Extract the [X, Y] coordinate from the center of the cell holding the provided text.  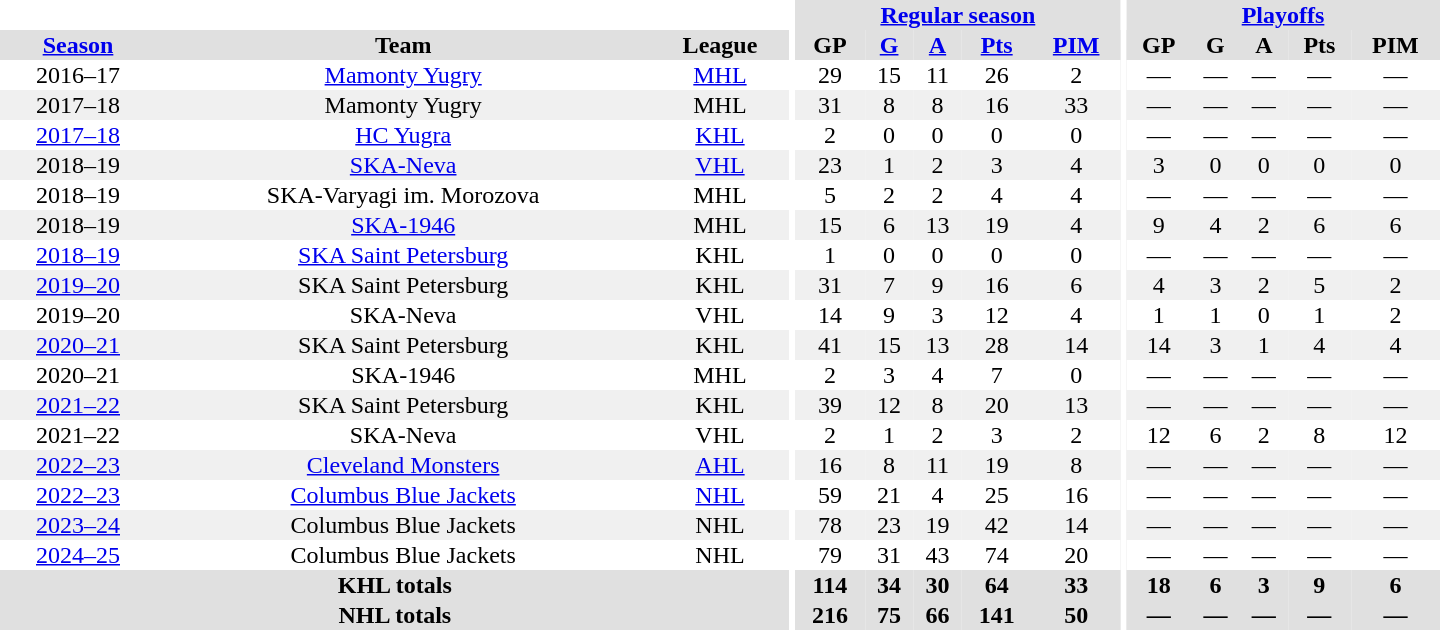
21 [889, 495]
39 [830, 405]
30 [937, 585]
NHL totals [395, 615]
18 [1158, 585]
2024–25 [78, 555]
KHL totals [395, 585]
28 [997, 345]
HC Yugra [403, 135]
Season [78, 45]
Cleveland Monsters [403, 465]
SKA-Varyagi im. Morozova [403, 195]
AHL [720, 465]
74 [997, 555]
Regular season [958, 15]
59 [830, 495]
42 [997, 525]
34 [889, 585]
League [720, 45]
50 [1076, 615]
66 [937, 615]
Playoffs [1283, 15]
43 [937, 555]
216 [830, 615]
75 [889, 615]
141 [997, 615]
25 [997, 495]
114 [830, 585]
79 [830, 555]
41 [830, 345]
29 [830, 75]
64 [997, 585]
2023–24 [78, 525]
78 [830, 525]
Team [403, 45]
2016–17 [78, 75]
26 [997, 75]
